Provide the (X, Y) coordinate of the cell's center where the given text is located.  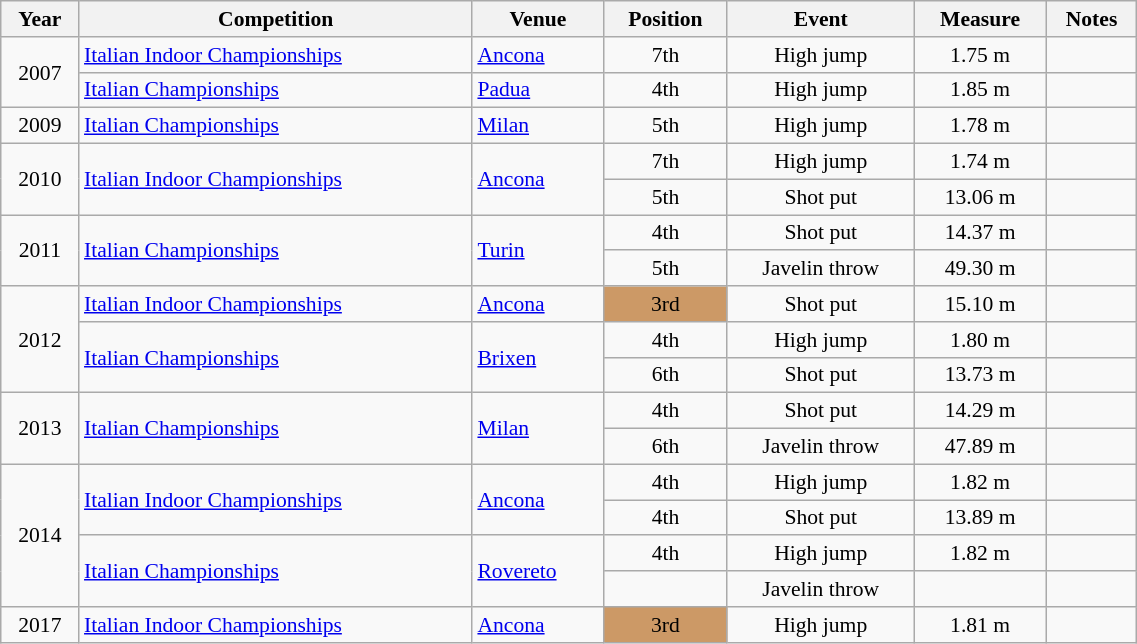
1.85 m (980, 90)
1.75 m (980, 55)
15.10 m (980, 304)
2012 (40, 340)
2017 (40, 625)
Turin (538, 250)
Competition (276, 19)
1.74 m (980, 162)
49.30 m (980, 269)
1.81 m (980, 625)
Year (40, 19)
Position (665, 19)
Rovereto (538, 572)
14.37 m (980, 233)
1.80 m (980, 340)
Measure (980, 19)
Brixen (538, 358)
Event (820, 19)
1.78 m (980, 126)
14.29 m (980, 411)
2009 (40, 126)
47.89 m (980, 447)
Padua (538, 90)
13.73 m (980, 375)
13.89 m (980, 518)
Notes (1092, 19)
Venue (538, 19)
2013 (40, 428)
2010 (40, 180)
2014 (40, 535)
2011 (40, 250)
13.06 m (980, 197)
2007 (40, 72)
